From the cell containing the given text, extract its center point as [X, Y] coordinate. 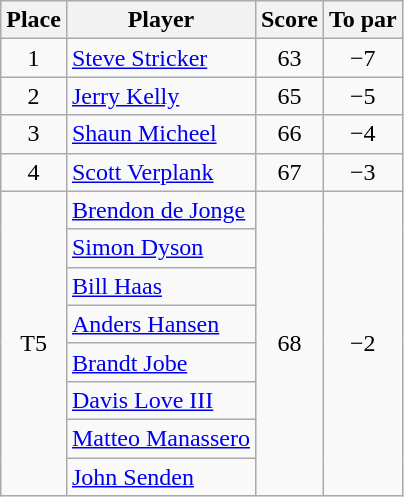
−7 [362, 58]
−3 [362, 172]
Score [289, 20]
−4 [362, 134]
Anders Hansen [160, 324]
Player [160, 20]
Scott Verplank [160, 172]
Place [34, 20]
2 [34, 96]
T5 [34, 343]
To par [362, 20]
4 [34, 172]
63 [289, 58]
Bill Haas [160, 286]
Simon Dyson [160, 248]
Brendon de Jonge [160, 210]
Steve Stricker [160, 58]
−5 [362, 96]
Davis Love III [160, 400]
Jerry Kelly [160, 96]
65 [289, 96]
1 [34, 58]
Matteo Manassero [160, 438]
Brandt Jobe [160, 362]
66 [289, 134]
−2 [362, 343]
67 [289, 172]
3 [34, 134]
John Senden [160, 477]
Shaun Micheel [160, 134]
68 [289, 343]
